From the cell containing the given text, extract its center point as [x, y] coordinate. 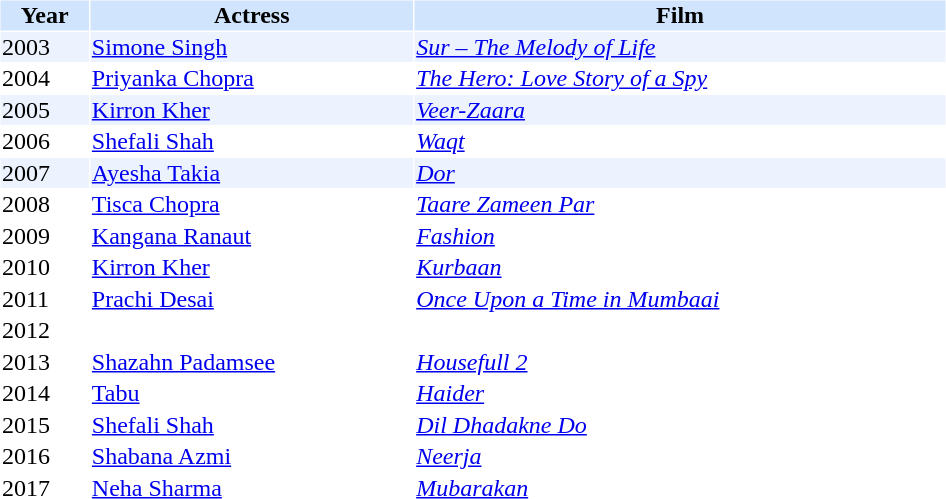
Dil Dhadakne Do [680, 425]
2009 [44, 236]
2013 [44, 362]
Ayesha Takia [252, 173]
2010 [44, 267]
Priyanka Chopra [252, 79]
Actress [252, 15]
Shazahn Padamsee [252, 362]
Haider [680, 393]
Prachi Desai [252, 299]
Neerja [680, 457]
The Hero: Love Story of a Spy [680, 79]
2003 [44, 47]
2004 [44, 79]
Kurbaan [680, 267]
2011 [44, 299]
2006 [44, 141]
2016 [44, 457]
Taare Zameen Par [680, 205]
Simone Singh [252, 47]
2008 [44, 205]
Veer-Zaara [680, 110]
2014 [44, 393]
2005 [44, 110]
Sur – The Melody of Life [680, 47]
Waqt [680, 141]
Year [44, 15]
2007 [44, 173]
Once Upon a Time in Mumbaai [680, 299]
Film [680, 15]
Dor [680, 173]
Fashion [680, 236]
2015 [44, 425]
Kangana Ranaut [252, 236]
Shabana Azmi [252, 457]
Tabu [252, 393]
Housefull 2 [680, 362]
Tisca Chopra [252, 205]
2012 [44, 331]
